Scan for the cell matching the given text and deliver its (x, y) coordinate at center. 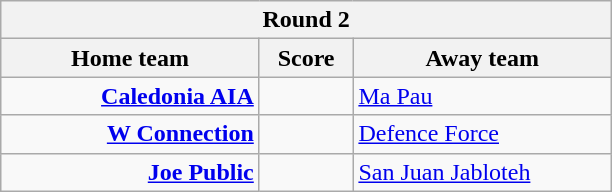
Round 2 (306, 20)
Ma Pau (482, 96)
Joe Public (130, 172)
Defence Force (482, 134)
San Juan Jabloteh (482, 172)
Score (306, 58)
Caledonia AIA (130, 96)
W Connection (130, 134)
Away team (482, 58)
Home team (130, 58)
